Find where the given text appears and provide that cell's center as [x, y] coordinate. 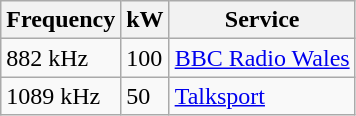
BBC Radio Wales [262, 58]
Frequency [61, 20]
kW [145, 20]
882 kHz [61, 58]
1089 kHz [61, 96]
50 [145, 96]
Service [262, 20]
100 [145, 58]
Talksport [262, 96]
